Return [x, y] of the center of cell containing provided text 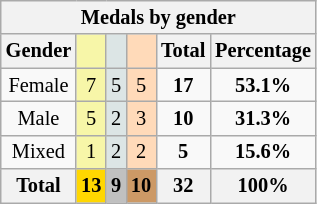
15.6% [263, 152]
17 [183, 85]
1 [91, 152]
Male [38, 118]
Female [38, 85]
Gender [38, 51]
53.1% [263, 85]
3 [141, 118]
Percentage [263, 51]
Medals by gender [158, 17]
32 [183, 186]
31.3% [263, 118]
13 [91, 186]
100% [263, 186]
9 [116, 186]
7 [91, 85]
Mixed [38, 152]
